For the text-containing cell, return its midpoint in [x, y] coordinate format. 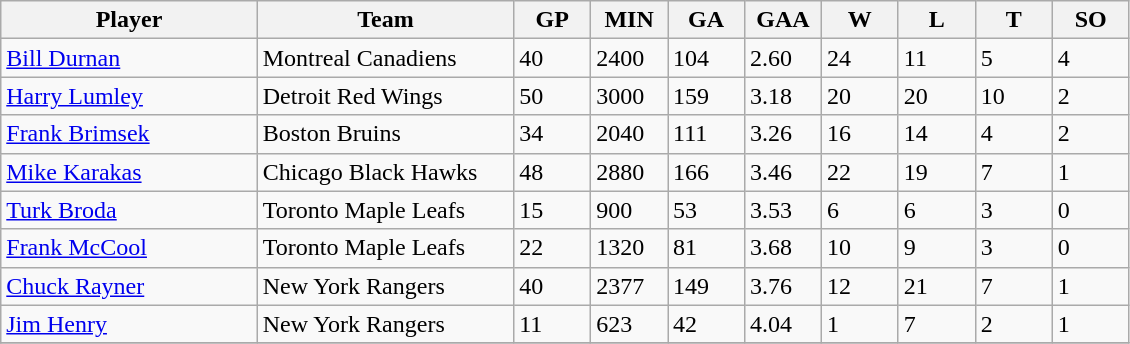
Detroit Red Wings [385, 96]
50 [552, 96]
Team [385, 20]
Jim Henry [129, 324]
5 [1014, 58]
Bill Durnan [129, 58]
Frank Brimsek [129, 134]
12 [860, 286]
19 [936, 172]
GP [552, 20]
53 [706, 210]
48 [552, 172]
1320 [630, 248]
Frank McCool [129, 248]
2400 [630, 58]
166 [706, 172]
3.68 [782, 248]
3.53 [782, 210]
Chuck Rayner [129, 286]
SO [1090, 20]
Turk Broda [129, 210]
Player [129, 20]
3.76 [782, 286]
Boston Bruins [385, 134]
2377 [630, 286]
24 [860, 58]
104 [706, 58]
21 [936, 286]
4.04 [782, 324]
GAA [782, 20]
159 [706, 96]
3.26 [782, 134]
3000 [630, 96]
W [860, 20]
L [936, 20]
2.60 [782, 58]
Chicago Black Hawks [385, 172]
T [1014, 20]
Mike Karakas [129, 172]
81 [706, 248]
34 [552, 134]
MIN [630, 20]
900 [630, 210]
3.46 [782, 172]
16 [860, 134]
14 [936, 134]
2880 [630, 172]
9 [936, 248]
Harry Lumley [129, 96]
149 [706, 286]
42 [706, 324]
15 [552, 210]
2040 [630, 134]
Montreal Canadiens [385, 58]
GA [706, 20]
111 [706, 134]
3.18 [782, 96]
623 [630, 324]
